Identify which cell holds the provided text, then report its [X, Y] central coordinate. 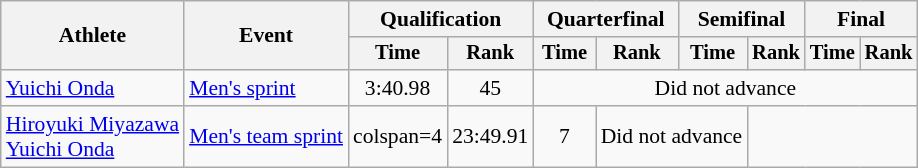
7 [564, 136]
Semifinal [742, 19]
Event [266, 36]
23:49.91 [490, 136]
Yuichi Onda [92, 88]
Hiroyuki MiyazawaYuichi Onda [92, 136]
Men's team sprint [266, 136]
45 [490, 88]
Qualification [440, 19]
3:40.98 [398, 88]
colspan=4 [398, 136]
Men's sprint [266, 88]
Quarterfinal [606, 19]
Athlete [92, 36]
Final [861, 19]
